For the text-containing cell, return its midpoint in (x, y) coordinate format. 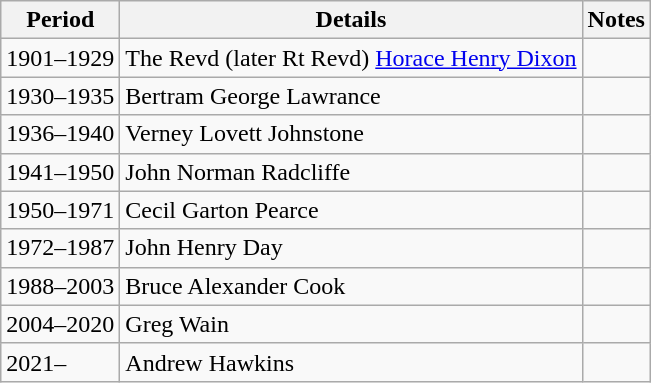
1901–1929 (60, 58)
Details (351, 20)
Notes (616, 20)
Cecil Garton Pearce (351, 210)
John Norman Radcliffe (351, 172)
1950–1971 (60, 210)
Period (60, 20)
1988–2003 (60, 286)
Bertram George Lawrance (351, 96)
The Revd (later Rt Revd) Horace Henry Dixon (351, 58)
2004–2020 (60, 324)
Bruce Alexander Cook (351, 286)
Verney Lovett Johnstone (351, 134)
John Henry Day (351, 248)
Greg Wain (351, 324)
1930–1935 (60, 96)
2021– (60, 362)
1972–1987 (60, 248)
1936–1940 (60, 134)
1941–1950 (60, 172)
Andrew Hawkins (351, 362)
